Extract the (X, Y) coordinate from the center of the cell holding the provided text.  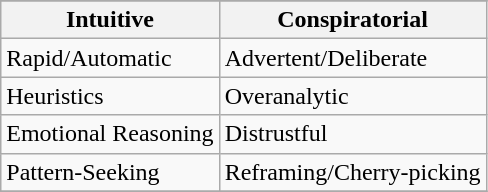
Conspiratorial (352, 20)
Pattern-Seeking (110, 172)
Overanalytic (352, 96)
Intuitive (110, 20)
Advertent/Deliberate (352, 58)
Reframing/Cherry-picking (352, 172)
Rapid/Automatic (110, 58)
Emotional Reasoning (110, 134)
Heuristics (110, 96)
Distrustful (352, 134)
